From the cell containing the given text, extract its center point as (x, y) coordinate. 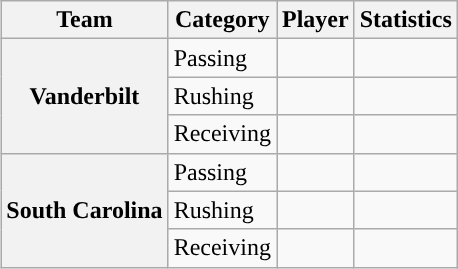
South Carolina (84, 210)
Player (315, 20)
Statistics (406, 20)
Category (222, 20)
Vanderbilt (84, 96)
Team (84, 20)
